Return the [X, Y] coordinate for the center point of the cell that contains the specified text.  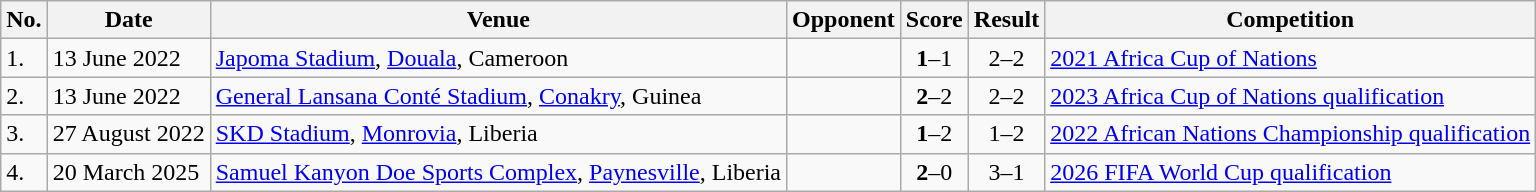
Venue [498, 20]
4. [24, 172]
General Lansana Conté Stadium, Conakry, Guinea [498, 96]
Samuel Kanyon Doe Sports Complex, Paynesville, Liberia [498, 172]
3. [24, 134]
3–1 [1006, 172]
2021 Africa Cup of Nations [1290, 58]
2022 African Nations Championship qualification [1290, 134]
Result [1006, 20]
2–0 [934, 172]
Score [934, 20]
Opponent [844, 20]
SKD Stadium, Monrovia, Liberia [498, 134]
27 August 2022 [128, 134]
No. [24, 20]
1–1 [934, 58]
Date [128, 20]
Japoma Stadium, Douala, Cameroon [498, 58]
2023 Africa Cup of Nations qualification [1290, 96]
20 March 2025 [128, 172]
2026 FIFA World Cup qualification [1290, 172]
Competition [1290, 20]
1. [24, 58]
2. [24, 96]
